Output the [x, y] coordinate of the center of the cell containing the given text.  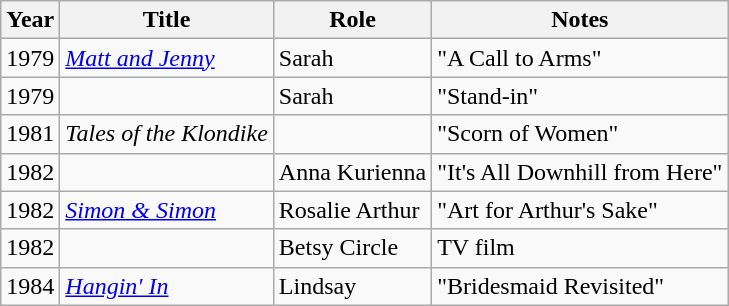
Notes [580, 20]
Tales of the Klondike [167, 134]
"Scorn of Women" [580, 134]
"It's All Downhill from Here" [580, 172]
Matt and Jenny [167, 58]
Title [167, 20]
Simon & Simon [167, 210]
Hangin' In [167, 286]
"Bridesmaid Revisited" [580, 286]
Rosalie Arthur [352, 210]
Anna Kurienna [352, 172]
"Art for Arthur's Sake" [580, 210]
"Stand-in" [580, 96]
Betsy Circle [352, 248]
"A Call to Arms" [580, 58]
1981 [30, 134]
Role [352, 20]
Lindsay [352, 286]
Year [30, 20]
1984 [30, 286]
TV film [580, 248]
